Capture the cell that displays the provided text and extract its (x, y) central coordinate. 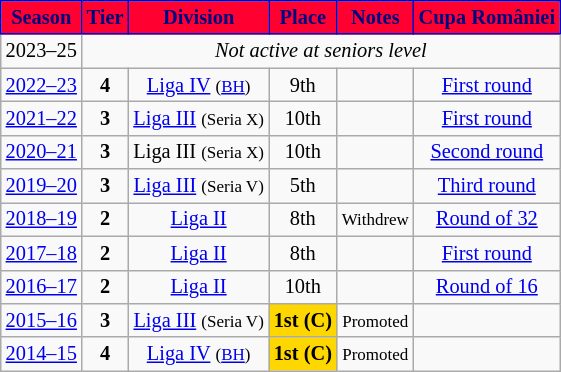
Tier (106, 17)
9th (303, 85)
2022–23 (42, 85)
2016–17 (42, 287)
Place (303, 17)
Division (198, 17)
Cupa României (487, 17)
Not active at seniors level (321, 51)
2018–19 (42, 219)
Notes (376, 17)
Withdrew (376, 219)
2023–25 (42, 51)
2019–20 (42, 186)
2021–22 (42, 118)
2015–16 (42, 320)
2020–21 (42, 152)
2014–15 (42, 354)
5th (303, 186)
Round of 32 (487, 219)
Second round (487, 152)
Round of 16 (487, 287)
2017–18 (42, 253)
Third round (487, 186)
Season (42, 17)
